Detect which cell encompasses the target text, then output its (X, Y) center coordinate. 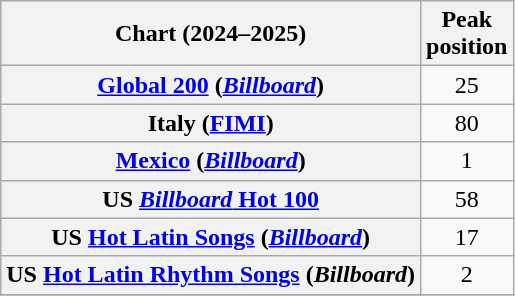
2 (467, 275)
US Hot Latin Rhythm Songs (Billboard) (211, 275)
58 (467, 199)
80 (467, 123)
Global 200 (Billboard) (211, 85)
US Hot Latin Songs (Billboard) (211, 237)
US Billboard Hot 100 (211, 199)
Mexico (Billboard) (211, 161)
25 (467, 85)
1 (467, 161)
Peakposition (467, 34)
17 (467, 237)
Chart (2024–2025) (211, 34)
Italy (FIMI) (211, 123)
